Determine the [X, Y] coordinate at the center of the cell enclosing the given text.  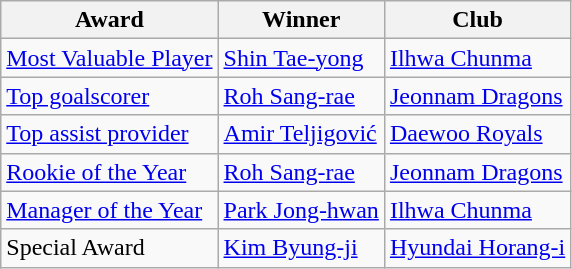
Rookie of the Year [110, 172]
Special Award [110, 248]
Kim Byung-ji [301, 248]
Top goalscorer [110, 96]
Daewoo Royals [477, 134]
Winner [301, 20]
Amir Teljigović [301, 134]
Most Valuable Player [110, 58]
Manager of the Year [110, 210]
Shin Tae-yong [301, 58]
Top assist provider [110, 134]
Hyundai Horang-i [477, 248]
Award [110, 20]
Park Jong-hwan [301, 210]
Club [477, 20]
